Capture the cell that displays the provided text and extract its [x, y] central coordinate. 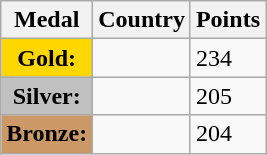
Gold: [47, 58]
Country [142, 20]
Points [228, 20]
Bronze: [47, 134]
Silver: [47, 96]
234 [228, 58]
204 [228, 134]
205 [228, 96]
Medal [47, 20]
